Return the [x, y] coordinate for the center point of the cell that contains the specified text.  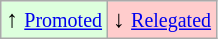
↓ Relegated [162, 20]
↑ Promoted [54, 20]
